Provide the [x, y] coordinate of the cell's center where the given text is located.  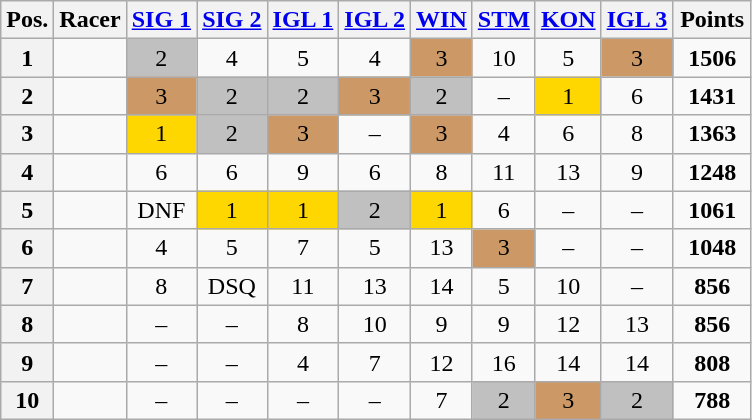
1061 [712, 210]
1363 [712, 134]
KON [568, 20]
1506 [712, 58]
1431 [712, 96]
SIG 2 [232, 20]
STM [504, 20]
Points [712, 20]
SIG 1 [161, 20]
WIN [442, 20]
DNF [161, 210]
808 [712, 362]
1048 [712, 248]
IGL 1 [303, 20]
IGL 2 [375, 20]
16 [504, 362]
DSQ [232, 286]
Pos. [28, 20]
IGL 3 [637, 20]
Racer [90, 20]
788 [712, 400]
1248 [712, 172]
